Locate the cell with the specified text and output its [X, Y] center coordinate. 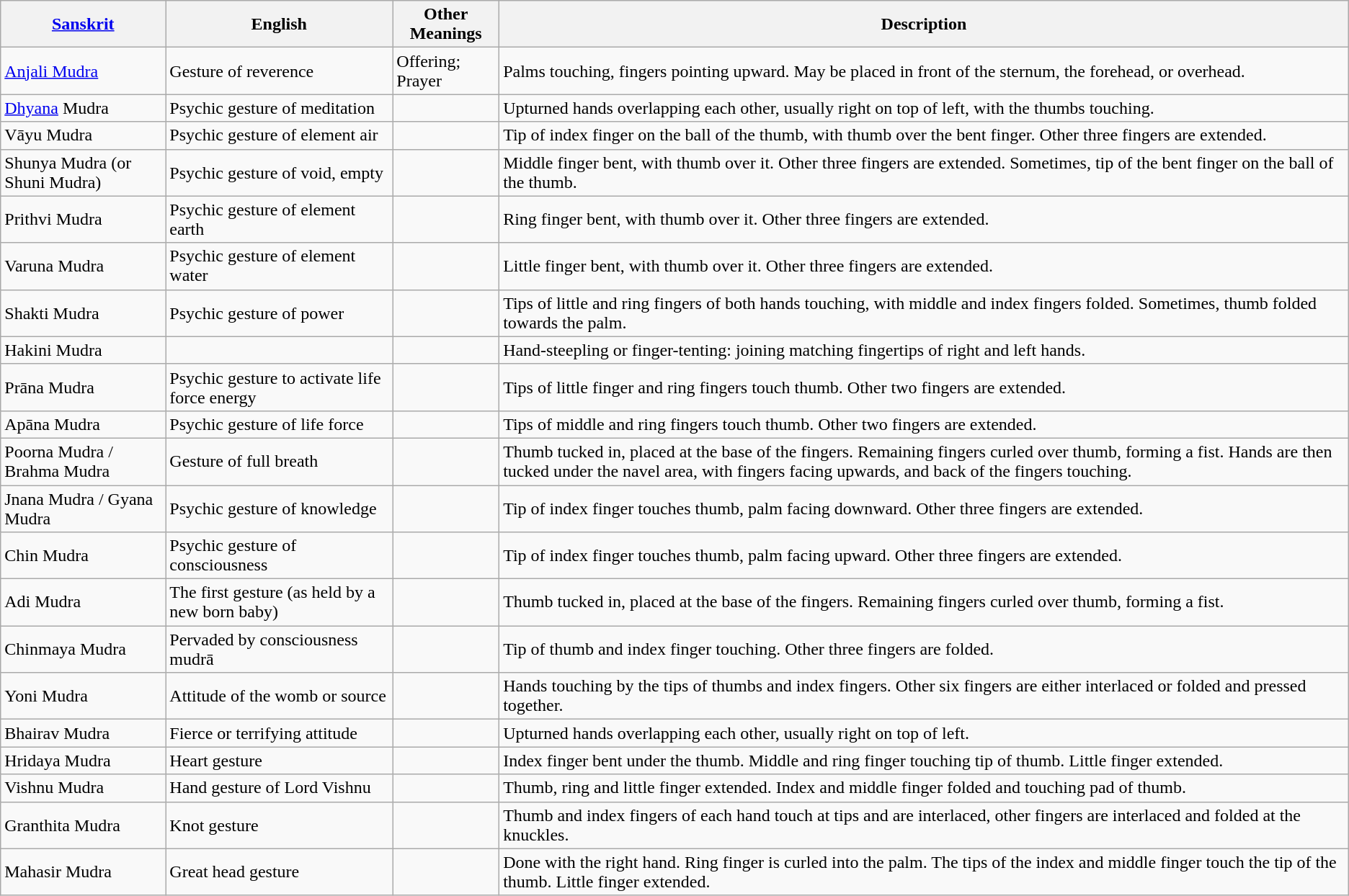
Psychic gesture of element air [280, 135]
Gesture of full breath [280, 461]
Shakti Mudra [84, 313]
Pervaded by consciousness mudrā [280, 650]
Ring finger bent, with thumb over it. Other three fingers are extended. [924, 219]
Bhairav Mudra [84, 733]
Mahasir Mudra [84, 872]
Psychic gesture of power [280, 313]
Vāyu Mudra [84, 135]
Apāna Mudra [84, 424]
Chin Mudra [84, 556]
Jnana Mudra / Gyana Mudra [84, 509]
Hands touching by the tips of thumbs and index fingers. Other six fingers are either interlaced or folded and pressed together. [924, 696]
Palms touching, fingers pointing upward. May be placed in front of the sternum, the forehead, or overhead. [924, 71]
Psychic gesture of life force [280, 424]
Varuna Mudra [84, 266]
Tips of little finger and ring fingers touch thumb. Other two fingers are extended. [924, 387]
Tip of index finger on the ball of the thumb, with thumb over the bent finger. Other three fingers are extended. [924, 135]
Thumb, ring and little finger extended. Index and middle finger folded and touching pad of thumb. [924, 788]
Yoni Mudra [84, 696]
Other Meanings [446, 24]
Little finger bent, with thumb over it. Other three fingers are extended. [924, 266]
Prāna Mudra [84, 387]
Dhyana Mudra [84, 108]
Psychic gesture of meditation [280, 108]
Great head gesture [280, 872]
Tips of middle and ring fingers touch thumb. Other two fingers are extended. [924, 424]
Upturned hands overlapping each other, usually right on top of left, with the thumbs touching. [924, 108]
Hakini Mudra [84, 350]
Granthita Mudra [84, 825]
Thumb and index fingers of each hand touch at tips and are interlaced, other fingers are interlaced and folded at the knuckles. [924, 825]
Hand-steepling or finger-tenting: joining matching fingertips of right and left hands. [924, 350]
Description [924, 24]
Gesture of reverence [280, 71]
Tip of index finger touches thumb, palm facing upward. Other three fingers are extended. [924, 556]
Psychic gesture of element water [280, 266]
Tips of little and ring fingers of both hands touching, with middle and index fingers folded. Sometimes, thumb folded towards the palm. [924, 313]
Heart gesture [280, 761]
Sanskrit [84, 24]
Psychic gesture of consciousness [280, 556]
English [280, 24]
Attitude of the womb or source [280, 696]
Psychic gesture of void, empty [280, 173]
Tip of index finger touches thumb, palm facing downward. Other three fingers are extended. [924, 509]
Hridaya Mudra [84, 761]
Chinmaya Mudra [84, 650]
Prithvi Mudra [84, 219]
Hand gesture of Lord Vishnu [280, 788]
Middle finger bent, with thumb over it. Other three fingers are extended. Sometimes, tip of the bent finger on the ball of the thumb. [924, 173]
Vishnu Mudra [84, 788]
Shunya Mudra (or Shuni Mudra) [84, 173]
Upturned hands overlapping each other, usually right on top of left. [924, 733]
Psychic gesture to activate life force energy [280, 387]
Psychic gesture of element earth [280, 219]
Poorna Mudra / Brahma Mudra [84, 461]
Tip of thumb and index finger touching. Other three fingers are folded. [924, 650]
Offering; Prayer [446, 71]
Anjali Mudra [84, 71]
Thumb tucked in, placed at the base of the fingers. Remaining fingers curled over thumb, forming a fist. [924, 602]
Psychic gesture of knowledge [280, 509]
Knot gesture [280, 825]
Index finger bent under the thumb. Middle and ring finger touching tip of thumb. Little finger extended. [924, 761]
Fierce or terrifying attitude [280, 733]
The first gesture (as held by a new born baby) [280, 602]
Adi Mudra [84, 602]
